Locate the cell with the specified text and output its (X, Y) center coordinate. 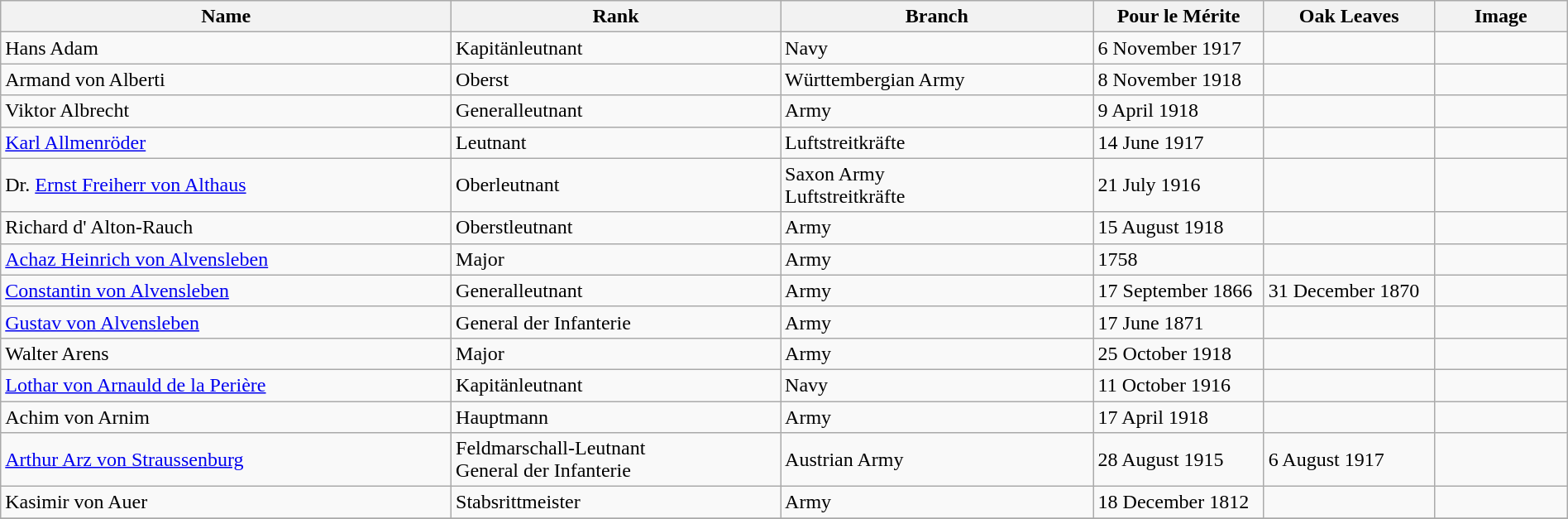
Dr. Ernst Freiherr von Althaus (227, 185)
6 August 1917 (1349, 460)
Branch (938, 17)
Oberst (616, 79)
8 November 1918 (1178, 79)
Arthur Arz von Straussenburg (227, 460)
Feldmarschall-LeutnantGeneral der Infanterie (616, 460)
6 November 1917 (1178, 48)
11 October 1916 (1178, 385)
Hans Adam (227, 48)
Karl Allmenröder (227, 142)
Saxon ArmyLuftstreitkräfte (938, 185)
General der Infanterie (616, 322)
Lothar von Arnauld de la Perière (227, 385)
17 September 1866 (1178, 291)
31 December 1870 (1349, 291)
Constantin von Alvensleben (227, 291)
18 December 1812 (1178, 502)
14 June 1917 (1178, 142)
Kasimir von Auer (227, 502)
Württembergian Army (938, 79)
Armand von Alberti (227, 79)
Austrian Army (938, 460)
Image (1500, 17)
Achim von Arnim (227, 416)
Luftstreitkräfte (938, 142)
Hauptmann (616, 416)
Oberstleutnant (616, 228)
1758 (1178, 259)
21 July 1916 (1178, 185)
Achaz Heinrich von Alvensleben (227, 259)
Viktor Albrecht (227, 111)
Stabsrittmeister (616, 502)
9 April 1918 (1178, 111)
17 April 1918 (1178, 416)
15 August 1918 (1178, 228)
Pour le Mérite (1178, 17)
28 August 1915 (1178, 460)
25 October 1918 (1178, 353)
Rank (616, 17)
Leutnant (616, 142)
Gustav von Alvensleben (227, 322)
Walter Arens (227, 353)
17 June 1871 (1178, 322)
Richard d' Alton-Rauch (227, 228)
Oberleutnant (616, 185)
Oak Leaves (1349, 17)
Name (227, 17)
